Detect which cell encompasses the target text, then output its [X, Y] center coordinate. 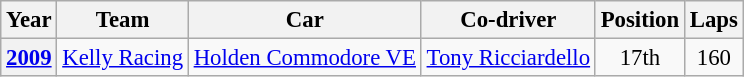
Car [304, 20]
Tony Ricciardello [508, 58]
Co-driver [508, 20]
Laps [714, 20]
17th [640, 58]
Team [122, 20]
Position [640, 20]
Kelly Racing [122, 58]
160 [714, 58]
Holden Commodore VE [304, 58]
Year [29, 20]
2009 [29, 58]
